Output the [X, Y] coordinate of the center of the cell containing the given text.  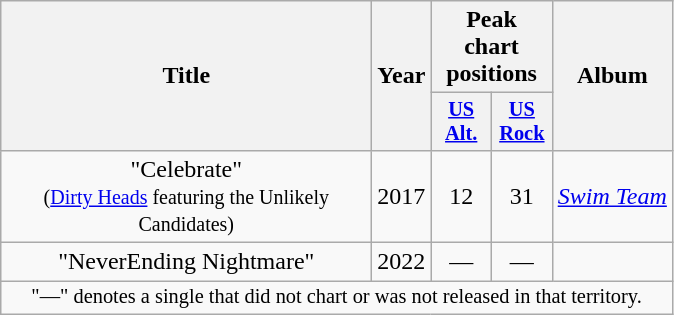
2022 [402, 262]
Album [612, 76]
Year [402, 76]
Title [186, 76]
Swim Team [612, 196]
USRock [522, 122]
USAlt. [462, 122]
"—" denotes a single that did not chart or was not released in that territory. [337, 298]
Peak chart positions [492, 47]
2017 [402, 196]
"Celebrate"(Dirty Heads featuring the Unlikely Candidates) [186, 196]
31 [522, 196]
"NeverEnding Nightmare" [186, 262]
12 [462, 196]
